Scan for the cell matching the given text and deliver its (x, y) coordinate at center. 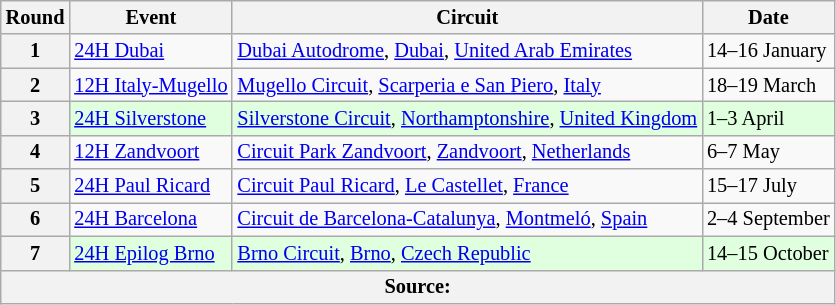
6–7 May (768, 152)
Circuit de Barcelona-Catalunya, Montmeló, Spain (467, 219)
2–4 September (768, 219)
3 (36, 118)
Event (150, 17)
2 (36, 85)
24H Barcelona (150, 219)
14–16 January (768, 51)
24H Paul Ricard (150, 186)
Circuit Paul Ricard, Le Castellet, France (467, 186)
Brno Circuit, Brno, Czech Republic (467, 253)
Date (768, 17)
Circuit (467, 17)
Mugello Circuit, Scarperia e San Piero, Italy (467, 85)
18–19 March (768, 85)
5 (36, 186)
7 (36, 253)
Round (36, 17)
15–17 July (768, 186)
Silverstone Circuit, Northamptonshire, United Kingdom (467, 118)
12H Zandvoort (150, 152)
14–15 October (768, 253)
12H Italy-Mugello (150, 85)
1–3 April (768, 118)
1 (36, 51)
24H Epilog Brno (150, 253)
24H Dubai (150, 51)
Dubai Autodrome, Dubai, United Arab Emirates (467, 51)
Circuit Park Zandvoort, Zandvoort, Netherlands (467, 152)
6 (36, 219)
24H Silverstone (150, 118)
4 (36, 152)
Source: (418, 287)
